Capture the cell that displays the provided text and extract its (X, Y) central coordinate. 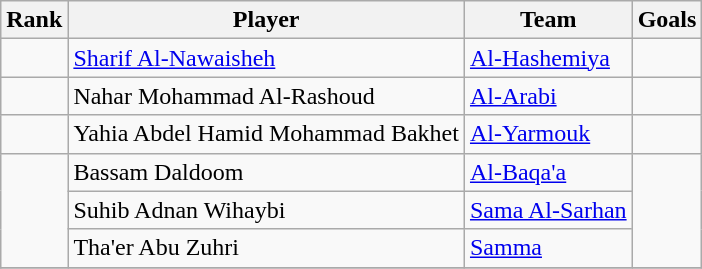
Sharif Al-Nawaisheh (266, 58)
Tha'er Abu Zuhri (266, 248)
Al-Arabi (548, 96)
Samma (548, 248)
Sama Al-Sarhan (548, 210)
Al-Baqa'a (548, 172)
Goals (667, 20)
Suhib Adnan Wihaybi (266, 210)
Al-Hashemiya (548, 58)
Bassam Daldoom (266, 172)
Team (548, 20)
Yahia Abdel Hamid Mohammad Bakhet (266, 134)
Player (266, 20)
Al-Yarmouk (548, 134)
Nahar Mohammad Al-Rashoud (266, 96)
Rank (34, 20)
